Pinpoint the cell where the given text exists, returning its [x, y] midpoint coordinate. 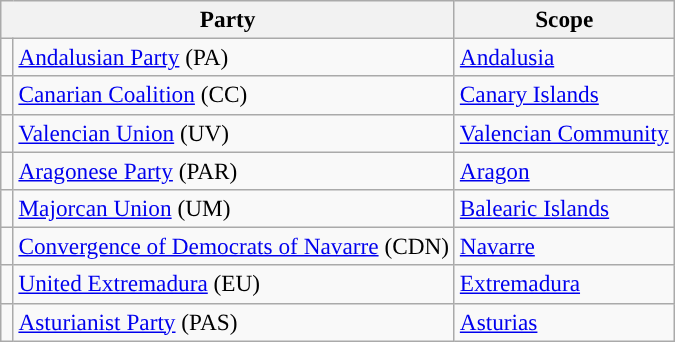
United Extremadura (EU) [234, 284]
Party [228, 19]
Scope [564, 19]
Valencian Union (UV) [234, 133]
Aragonese Party (PAR) [234, 170]
Asturianist Party (PAS) [234, 322]
Andalusian Party (PA) [234, 57]
Majorcan Union (UM) [234, 208]
Asturias [564, 322]
Aragon [564, 170]
Navarre [564, 246]
Valencian Community [564, 133]
Extremadura [564, 284]
Andalusia [564, 57]
Canarian Coalition (CC) [234, 95]
Canary Islands [564, 95]
Balearic Islands [564, 208]
Convergence of Democrats of Navarre (CDN) [234, 246]
